Locate the cell with the specified text and output its (x, y) center coordinate. 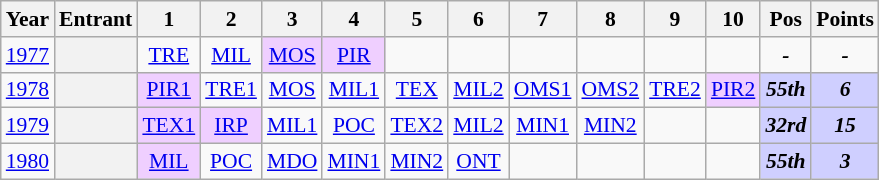
1977 (28, 55)
1979 (28, 126)
TEX2 (416, 126)
TEX (416, 90)
TRE2 (675, 90)
PIR (354, 55)
OMS1 (543, 90)
5 (416, 19)
8 (610, 19)
Pos (786, 19)
1 (168, 19)
10 (734, 19)
MDO (292, 162)
TEX1 (168, 126)
Year (28, 19)
7 (543, 19)
OMS2 (610, 90)
1978 (28, 90)
IRP (231, 126)
PIR1 (168, 90)
PIR2 (734, 90)
ONT (478, 162)
2 (231, 19)
4 (354, 19)
15 (845, 126)
Entrant (96, 19)
1980 (28, 162)
Points (845, 19)
TRE1 (231, 90)
9 (675, 19)
32rd (786, 126)
TRE (168, 55)
